Provide the (x, y) coordinate of the cell's center where the given text is located.  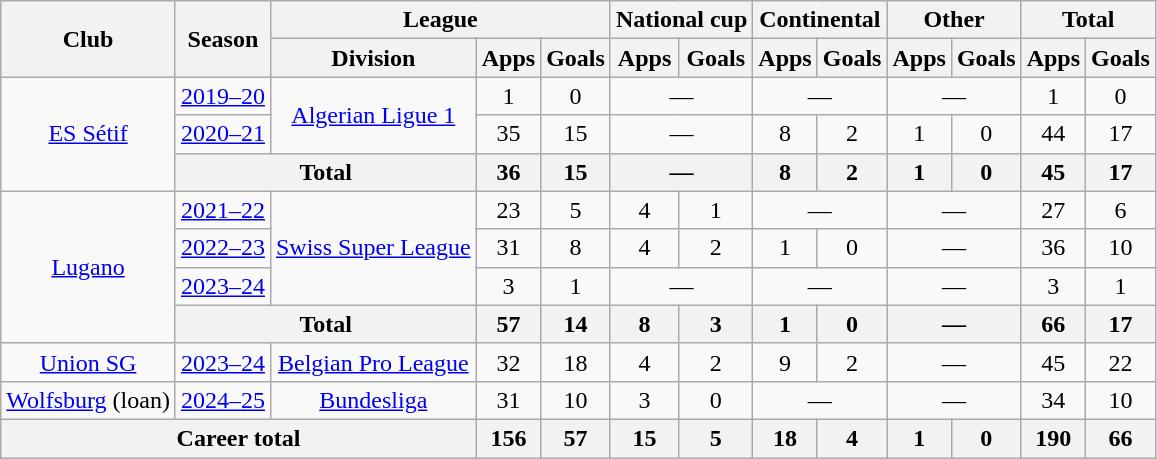
9 (785, 362)
34 (1053, 400)
6 (1121, 210)
2021–22 (222, 210)
2022–23 (222, 248)
Union SG (88, 362)
Career total (238, 438)
Bundesliga (373, 400)
Algerian Ligue 1 (373, 115)
23 (508, 210)
2024–25 (222, 400)
League (440, 20)
Club (88, 39)
Continental (820, 20)
2020–21 (222, 134)
Belgian Pro League (373, 362)
ES Sétif (88, 134)
44 (1053, 134)
Division (373, 58)
Lugano (88, 267)
27 (1053, 210)
2019–20 (222, 96)
35 (508, 134)
14 (576, 324)
Wolfsburg (loan) (88, 400)
National cup (681, 20)
Swiss Super League (373, 248)
Season (222, 39)
190 (1053, 438)
156 (508, 438)
32 (508, 362)
Other (954, 20)
22 (1121, 362)
